For the text-containing cell, return its midpoint in [x, y] coordinate format. 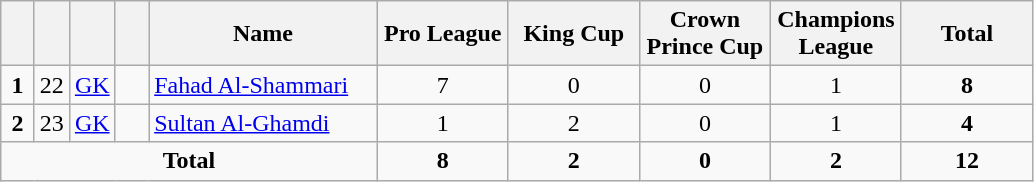
Sultan Al-Ghamdi [264, 123]
23 [52, 123]
12 [966, 161]
7 [442, 85]
King Cup [574, 34]
Fahad Al-Shammari [264, 85]
Name [264, 34]
Pro League [442, 34]
Champions League [836, 34]
22 [52, 85]
Crown Prince Cup [704, 34]
4 [966, 123]
